Locate the cell with the specified text and output its [x, y] center coordinate. 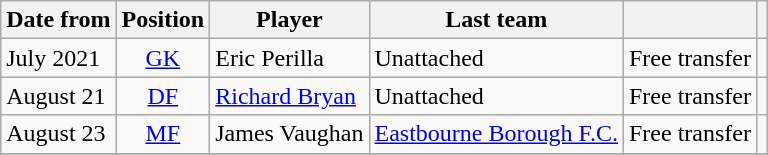
Eric Perilla [290, 58]
Date from [58, 20]
James Vaughan [290, 134]
Eastbourne Borough F.C. [496, 134]
Richard Bryan [290, 96]
Last team [496, 20]
August 23 [58, 134]
Position [163, 20]
DF [163, 96]
August 21 [58, 96]
Player [290, 20]
MF [163, 134]
July 2021 [58, 58]
GK [163, 58]
